Capture the cell that displays the provided text and extract its [X, Y] central coordinate. 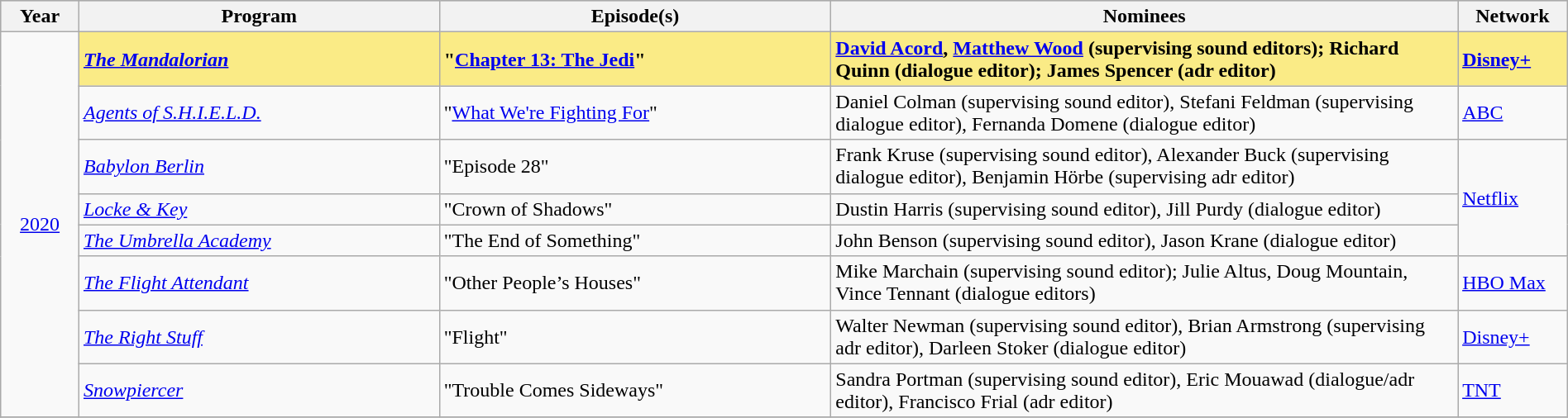
Locke & Key [259, 209]
"Trouble Comes Sideways" [635, 390]
"The End of Something" [635, 240]
TNT [1513, 390]
The Right Stuff [259, 337]
The Umbrella Academy [259, 240]
Network [1513, 17]
Netflix [1513, 198]
The Mandalorian [259, 59]
Program [259, 17]
"Episode 28" [635, 167]
Daniel Colman (supervising sound editor), Stefani Feldman (supervising dialogue editor), Fernanda Domene (dialogue editor) [1145, 112]
2020 [40, 225]
Mike Marchain (supervising sound editor); Julie Altus, Doug Mountain, Vince Tennant (dialogue editors) [1145, 283]
Dustin Harris (supervising sound editor), Jill Purdy (dialogue editor) [1145, 209]
"Flight" [635, 337]
David Acord, Matthew Wood (supervising sound editors); Richard Quinn (dialogue editor); James Spencer (adr editor) [1145, 59]
Walter Newman (supervising sound editor), Brian Armstrong (supervising adr editor), Darleen Stoker (dialogue editor) [1145, 337]
The Flight Attendant [259, 283]
"Crown of Shadows" [635, 209]
HBO Max [1513, 283]
Snowpiercer [259, 390]
Episode(s) [635, 17]
ABC [1513, 112]
"Chapter 13: The Jedi" [635, 59]
Nominees [1145, 17]
Babylon Berlin [259, 167]
"What We're Fighting For" [635, 112]
Frank Kruse (supervising sound editor), Alexander Buck (supervising dialogue editor), Benjamin Hörbe (supervising adr editor) [1145, 167]
Agents of S.H.I.E.L.D. [259, 112]
John Benson (supervising sound editor), Jason Krane (dialogue editor) [1145, 240]
Year [40, 17]
"Other People’s Houses" [635, 283]
Sandra Portman (supervising sound editor), Eric Mouawad (dialogue/adr editor), Francisco Frial (adr editor) [1145, 390]
